Provide the (x, y) coordinate of the cell's center where the given text is located.  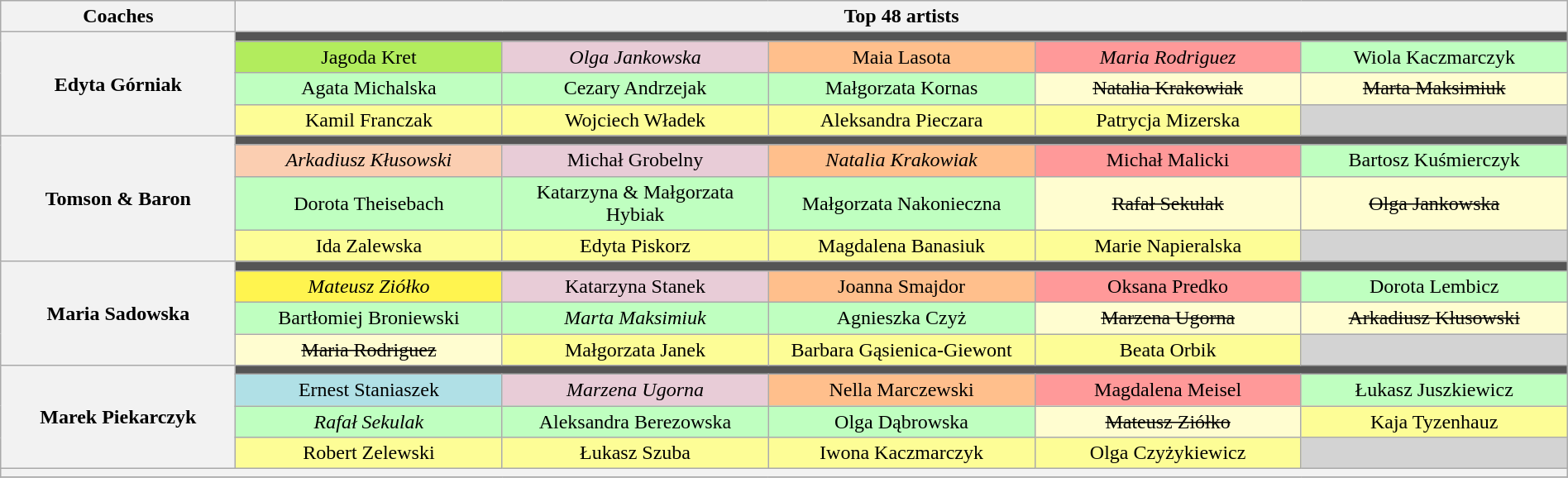
Michał Malicki (1168, 160)
Małgorzata Kornas (901, 88)
Maria Sadowska (118, 313)
Olga Dąbrowska (901, 422)
Aleksandra Berezowska (635, 422)
Łukasz Szuba (635, 453)
Wojciech Władek (635, 120)
Dorota Theisebach (369, 203)
Coaches (118, 17)
Marie Napieralska (1168, 246)
Top 48 artists (901, 17)
Robert Zelewski (369, 453)
Magdalena Banasiuk (901, 246)
Małgorzata Janek (635, 350)
Cezary Andrzejak (635, 88)
Ida Zalewska (369, 246)
Bartosz Kuśmierczyk (1434, 160)
Bartłomiej Broniewski (369, 318)
Patrycja Mizerska (1168, 120)
Wiola Kaczmarczyk (1434, 57)
Tomson & Baron (118, 198)
Joanna Smajdor (901, 286)
Nella Marczewski (901, 390)
Kamil Franczak (369, 120)
Katarzyna Stanek (635, 286)
Marek Piekarczyk (118, 417)
Edyta Górniak (118, 84)
Dorota Lembicz (1434, 286)
Łukasz Juszkiewicz (1434, 390)
Jagoda Kret (369, 57)
Barbara Gąsienica-Giewont (901, 350)
Agnieszka Czyż (901, 318)
Olga Czyżykiewicz (1168, 453)
Magdalena Meisel (1168, 390)
Katarzyna & Małgorzata Hybiak (635, 203)
Edyta Piskorz (635, 246)
Aleksandra Pieczara (901, 120)
Oksana Predko (1168, 286)
Beata Orbik (1168, 350)
Michał Grobelny (635, 160)
Iwona Kaczmarczyk (901, 453)
Ernest Staniaszek (369, 390)
Małgorzata Nakonieczna (901, 203)
Maia Lasota (901, 57)
Kaja Tyzenhauz (1434, 422)
Agata Michalska (369, 88)
